Output the [x, y] coordinate of the center of the cell containing the given text.  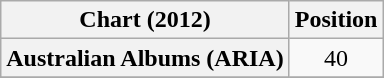
40 [336, 58]
Position [336, 20]
Australian Albums (ARIA) [145, 58]
Chart (2012) [145, 20]
